From the cell containing the given text, extract its center point as [x, y] coordinate. 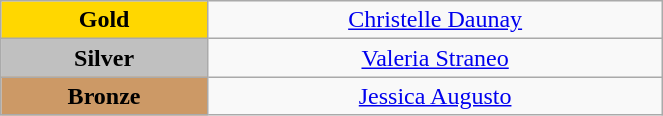
Bronze [104, 96]
Jessica Augusto [434, 96]
Valeria Straneo [434, 58]
Christelle Daunay [434, 20]
Silver [104, 58]
Gold [104, 20]
